Provide the [X, Y] coordinate of the cell's center where the given text is located.  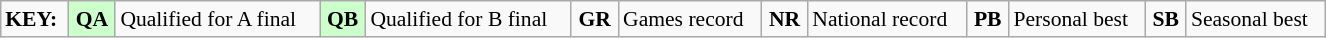
Personal best [1076, 19]
Qualified for A final [218, 19]
NR [784, 19]
QB [342, 19]
PB [988, 19]
Seasonal best [1256, 19]
KEY: [34, 19]
SB [1166, 19]
National record [887, 19]
Qualified for B final [468, 19]
Games record [690, 19]
QA [92, 19]
GR [594, 19]
